Locate the cell with the specified text and output its [x, y] center coordinate. 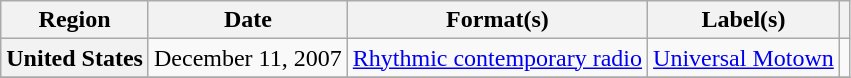
Format(s) [497, 20]
United States [75, 58]
Rhythmic contemporary radio [497, 58]
Universal Motown [744, 58]
December 11, 2007 [248, 58]
Date [248, 20]
Label(s) [744, 20]
Region [75, 20]
